Return (x, y) of the center of cell containing provided text 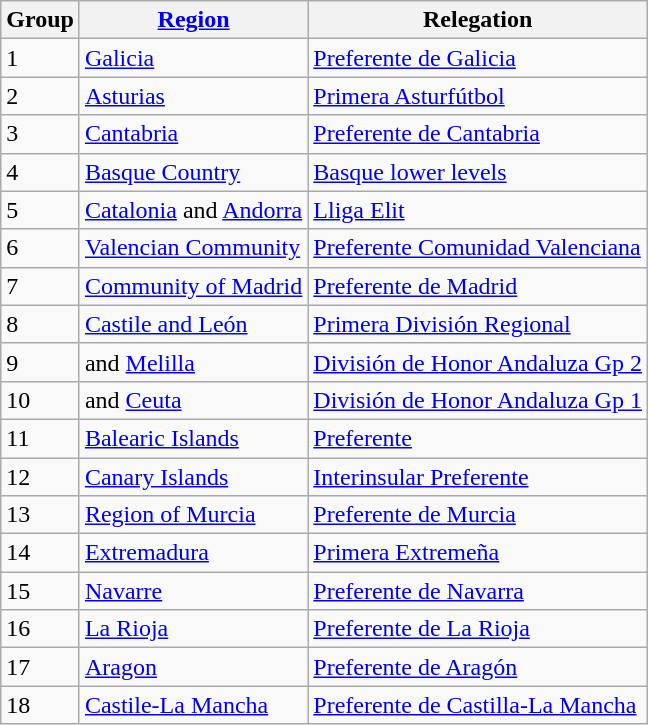
Preferente Comunidad Valenciana (478, 248)
1 (40, 58)
Basque Country (193, 172)
18 (40, 705)
Cantabria (193, 134)
Primera Extremeña (478, 553)
Community of Madrid (193, 286)
Valencian Community (193, 248)
Interinsular Preferente (478, 477)
Catalonia and Andorra (193, 210)
and Ceuta (193, 400)
4 (40, 172)
Primera Asturfútbol (478, 96)
Relegation (478, 20)
Primera División Regional (478, 324)
6 (40, 248)
2 (40, 96)
Preferente de La Rioja (478, 629)
14 (40, 553)
Navarre (193, 591)
15 (40, 591)
17 (40, 667)
Balearic Islands (193, 438)
16 (40, 629)
Preferente de Murcia (478, 515)
Preferente de Navarra (478, 591)
5 (40, 210)
8 (40, 324)
División de Honor Andaluza Gp 1 (478, 400)
La Rioja (193, 629)
10 (40, 400)
Canary Islands (193, 477)
Group (40, 20)
12 (40, 477)
Extremadura (193, 553)
División de Honor Andaluza Gp 2 (478, 362)
Aragon (193, 667)
Preferente de Madrid (478, 286)
Castile and León (193, 324)
Preferente de Cantabria (478, 134)
13 (40, 515)
and Melilla (193, 362)
11 (40, 438)
Region (193, 20)
Basque lower levels (478, 172)
Galicia (193, 58)
Preferente de Castilla-La Mancha (478, 705)
Preferente de Aragón (478, 667)
Preferente de Galicia (478, 58)
Preferente (478, 438)
3 (40, 134)
Castile-La Mancha (193, 705)
Lliga Elit (478, 210)
Asturias (193, 96)
7 (40, 286)
9 (40, 362)
Region of Murcia (193, 515)
